Capture the cell that displays the provided text and extract its [x, y] central coordinate. 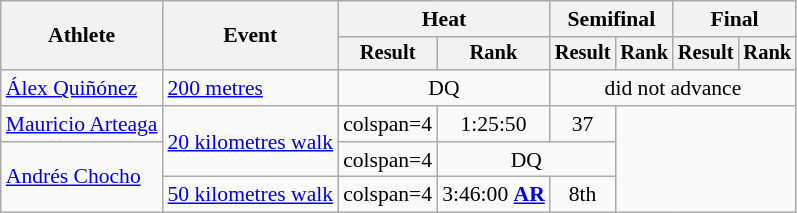
Andrés Chocho [82, 178]
1:25:50 [494, 124]
Semifinal [612, 19]
50 kilometres walk [251, 195]
Heat [444, 19]
8th [583, 195]
3:46:00 AR [494, 195]
37 [583, 124]
Álex Quiñónez [82, 88]
did not advance [673, 88]
Mauricio Arteaga [82, 124]
20 kilometres walk [251, 142]
Event [251, 36]
Athlete [82, 36]
200 metres [251, 88]
Final [734, 19]
